Detect which cell encompasses the target text, then output its [X, Y] center coordinate. 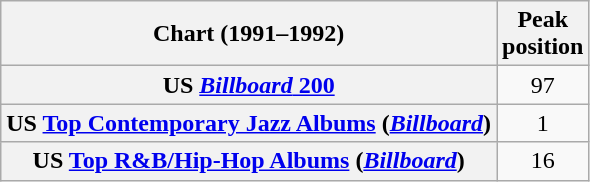
97 [543, 85]
US Top R&B/Hip-Hop Albums (Billboard) [249, 161]
US Billboard 200 [249, 85]
Peak position [543, 34]
US Top Contemporary Jazz Albums (Billboard) [249, 123]
1 [543, 123]
16 [543, 161]
Chart (1991–1992) [249, 34]
